Detect which cell encompasses the target text, then output its (X, Y) center coordinate. 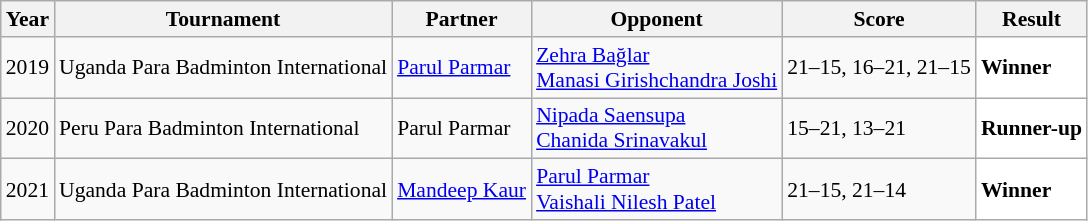
Result (1032, 19)
Peru Para Badminton International (223, 128)
Mandeep Kaur (462, 190)
Tournament (223, 19)
2021 (28, 190)
Opponent (656, 19)
Runner-up (1032, 128)
Parul Parmar Vaishali Nilesh Patel (656, 190)
Score (879, 19)
Zehra Bağlar Manasi Girishchandra Joshi (656, 68)
Nipada Saensupa Chanida Srinavakul (656, 128)
2020 (28, 128)
21–15, 21–14 (879, 190)
Year (28, 19)
15–21, 13–21 (879, 128)
2019 (28, 68)
Partner (462, 19)
21–15, 16–21, 21–15 (879, 68)
